Detect which cell encompasses the target text, then output its (x, y) center coordinate. 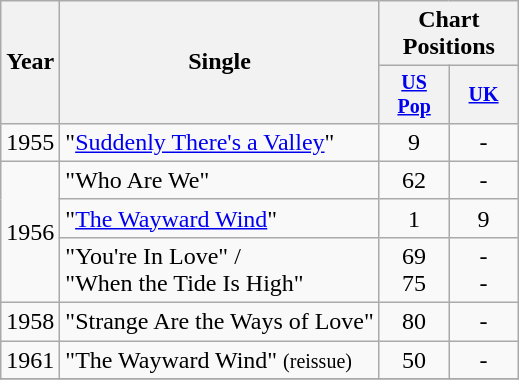
80 (414, 322)
50 (414, 360)
6975 (414, 270)
Single (220, 62)
"The Wayward Wind" (reissue) (220, 360)
Chart Positions (448, 34)
Year (30, 62)
1956 (30, 232)
"Who Are We" (220, 180)
"Suddenly There's a Valley" (220, 142)
UK (484, 94)
1955 (30, 142)
-- (484, 270)
1958 (30, 322)
"You're In Love" /"When the Tide Is High" (220, 270)
"The Wayward Wind" (220, 218)
1961 (30, 360)
"Strange Are the Ways of Love" (220, 322)
US Pop (414, 94)
62 (414, 180)
1 (414, 218)
